Provide the [X, Y] coordinate of the cell's center where the given text is located.  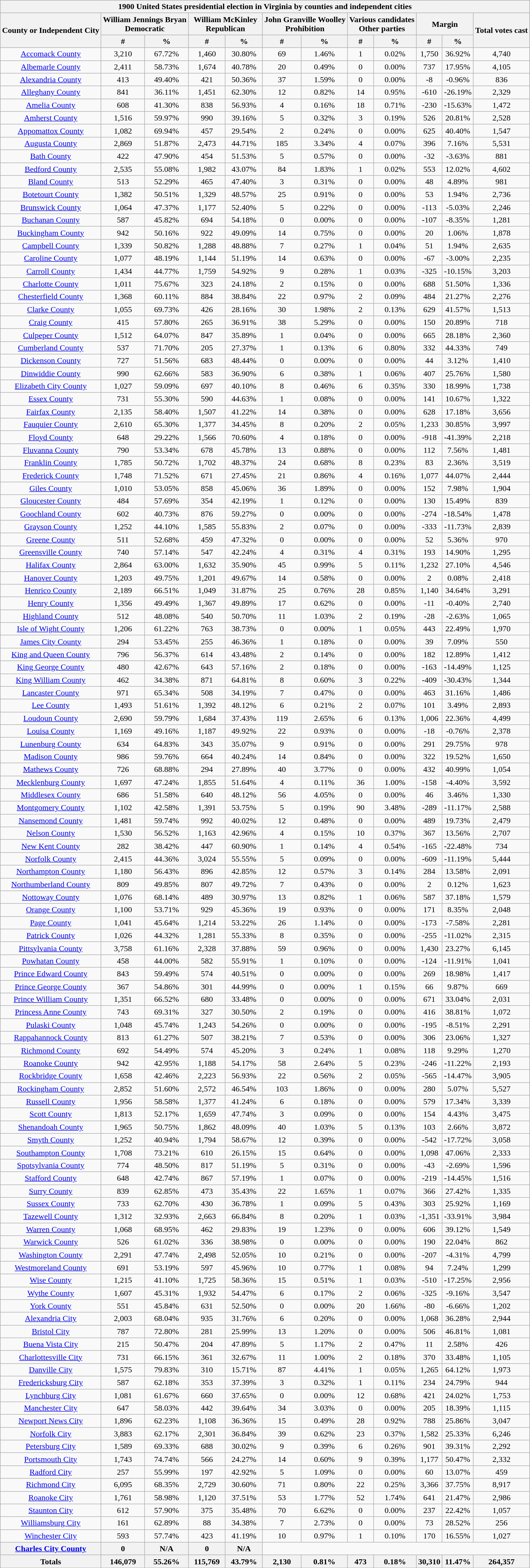
Tazewell County [51, 1217]
255 [207, 642]
35.07% [244, 744]
1,064 [123, 207]
68.95% [166, 1229]
24.02% [458, 1395]
71.70% [166, 348]
James City County [51, 642]
1.74% [395, 1498]
Henrico County [51, 591]
44.33% [458, 348]
44.07% [458, 476]
743 [123, 1012]
Washington County [51, 1255]
547 [207, 552]
Fauquier County [51, 425]
726 [123, 769]
Norfolk County [51, 859]
1,202 [501, 1306]
44.00% [166, 961]
Prince Edward County [51, 974]
Accomack County [51, 54]
443 [429, 629]
0.56% [324, 1076]
35.48% [244, 1510]
366 [429, 1191]
3.77% [324, 769]
45.96% [244, 1268]
42.46% [166, 1076]
68.35% [166, 1485]
1,862 [207, 1127]
Essex County [51, 399]
Buchanan County [51, 220]
37.75% [458, 1485]
7.98% [458, 488]
Margin [445, 24]
38.21% [244, 1038]
1,460 [207, 54]
Powhatan County [51, 961]
171 [429, 910]
65.30% [166, 425]
11.47% [458, 1561]
4.41% [324, 1370]
Rappahannock County [51, 1038]
813 [123, 1038]
871 [207, 680]
1,299 [501, 1268]
50.51% [166, 195]
6.62% [324, 1510]
50.36% [244, 80]
901 [429, 1447]
508 [207, 693]
-8.51% [458, 1025]
512 [123, 616]
Dickenson County [51, 360]
807 [207, 884]
53.34% [166, 450]
54.92% [244, 271]
-43 [429, 1165]
4.43% [458, 1114]
42.95% [166, 1063]
3,758 [123, 948]
68.04% [166, 1319]
Sussex County [51, 1204]
550 [501, 642]
629 [429, 309]
1,065 [501, 616]
150 [429, 322]
1,965 [123, 1127]
3,291 [501, 591]
330 [429, 386]
71 [282, 1485]
1,684 [207, 718]
Floyd County [51, 437]
62.18% [166, 1382]
Lynchburg City [51, 1395]
57.14% [166, 552]
6,246 [501, 1434]
29.54% [244, 131]
2.64% [324, 1063]
1,973 [501, 1370]
57.16% [244, 667]
37.65% [244, 1395]
1,102 [123, 808]
843 [123, 974]
42.19% [244, 501]
2,332 [501, 1459]
1,243 [207, 1025]
336 [207, 1242]
Rockbridge County [51, 1076]
25.86% [458, 1421]
Giles County [51, 488]
1.66% [395, 1306]
62.85% [166, 1191]
63.00% [166, 565]
1,392 [207, 705]
1.59% [324, 80]
3,475 [501, 1114]
Craig County [51, 322]
48.37% [244, 463]
237 [429, 1510]
1,105 [501, 1357]
763 [207, 629]
551 [123, 1306]
73.21% [166, 1153]
50.16% [166, 233]
35.89% [244, 335]
22.42% [458, 1510]
49.72% [244, 884]
-609 [429, 859]
2,839 [501, 527]
94 [429, 1268]
118 [429, 1050]
66.84% [244, 1217]
51.50% [458, 284]
John Granville WoolleyProhibition [305, 24]
1,596 [501, 1165]
47.24% [166, 782]
566 [207, 1459]
1,351 [123, 999]
-219 [429, 1178]
53.19% [166, 1268]
38.73% [244, 629]
25.99% [244, 1331]
740 [123, 552]
69.31% [166, 1012]
-9.16% [458, 1293]
3,203 [501, 271]
3.03% [324, 1408]
0.76% [324, 591]
Hanover County [51, 578]
-510 [429, 1280]
1.20% [324, 1331]
Danville City [51, 1370]
Scott County [51, 1114]
692 [123, 1050]
Henry County [51, 603]
Northampton County [51, 872]
64.83% [166, 744]
Albemarle County [51, 67]
51 [429, 246]
45.20% [244, 1050]
3,592 [501, 782]
1,575 [123, 1370]
-67 [429, 258]
161 [123, 1523]
2,707 [501, 833]
727 [123, 360]
678 [207, 450]
-26.19% [458, 92]
Warren County [51, 1229]
3.48% [395, 808]
0.99% [324, 565]
61.22% [166, 629]
62.30% [244, 92]
1,335 [501, 1191]
21.47% [458, 1498]
0.86% [324, 476]
38.42% [166, 846]
57.80% [166, 322]
45.82% [166, 220]
5,527 [501, 1089]
1,295 [501, 552]
1,180 [123, 872]
1,188 [207, 1063]
1,057 [501, 1510]
5,444 [501, 859]
2,328 [207, 948]
-918 [429, 437]
46 [429, 795]
53.75% [244, 808]
396 [429, 143]
1,659 [207, 1114]
-610 [429, 92]
45.31% [166, 1293]
38 [282, 322]
4.05% [324, 795]
265 [207, 322]
58.98% [166, 1498]
511 [123, 539]
69.94% [166, 131]
Nelson County [51, 833]
2.73% [324, 1523]
3,656 [501, 412]
27.37% [244, 348]
46.81% [458, 1331]
1,513 [501, 309]
15.49% [458, 501]
2,281 [501, 923]
Bedford County [51, 169]
370 [429, 1357]
284 [429, 872]
0.17% [324, 1293]
269 [429, 974]
1,322 [501, 399]
841 [123, 92]
-17.72% [458, 1140]
29.83% [244, 1229]
7.09% [458, 642]
64.07% [166, 335]
4,799 [501, 1255]
59.49% [166, 974]
-542 [429, 1140]
971 [123, 693]
847 [207, 335]
Charles City County [51, 1549]
3,997 [501, 425]
47.06% [458, 1153]
Mecklenburg County [51, 782]
28.18% [458, 335]
1.98% [324, 309]
40.40% [458, 131]
3,210 [123, 54]
17.18% [458, 412]
44 [429, 360]
53.05% [166, 488]
Warwick County [51, 1242]
24.27% [244, 1459]
-409 [429, 680]
640 [207, 795]
5.07% [458, 1089]
718 [501, 322]
1,270 [501, 1050]
56.52% [166, 833]
1,748 [123, 476]
817 [207, 1165]
4,499 [501, 718]
858 [207, 488]
36.28% [458, 1319]
-165 [429, 846]
Richmond County [51, 1050]
25.76% [458, 374]
876 [207, 514]
929 [207, 910]
303 [429, 1204]
Clarke County [51, 309]
416 [429, 1012]
69 [282, 54]
45.64% [166, 923]
55.83% [244, 527]
1,708 [123, 1153]
204 [207, 1344]
2,048 [501, 910]
Orange County [51, 910]
838 [207, 105]
-17.25% [458, 1280]
Stafford County [51, 1178]
-289 [429, 808]
36.92% [458, 54]
30.60% [244, 1485]
1,144 [207, 258]
3.46% [458, 795]
2,498 [207, 1255]
-173 [429, 923]
56 [282, 795]
0.63% [324, 258]
190 [429, 1242]
Fluvanna County [51, 450]
322 [429, 756]
8,917 [501, 1485]
Botetourt County [51, 195]
54.49% [166, 1050]
22.49% [458, 629]
Isle of Wight County [51, 629]
39.12% [458, 1229]
1,076 [123, 897]
1,417 [501, 974]
44.99% [244, 986]
-2.63% [458, 616]
922 [207, 233]
43.48% [244, 654]
51.60% [166, 1089]
28.52% [458, 1523]
0.71% [395, 105]
537 [123, 348]
1,750 [429, 54]
Alleghany County [51, 92]
1,507 [207, 412]
2,276 [501, 297]
1,970 [501, 629]
-3.00% [458, 258]
1,108 [207, 1421]
59.27% [244, 514]
61.16% [166, 948]
41.30% [166, 105]
Winchester City [51, 1536]
Shenandoah County [51, 1127]
1,623 [501, 884]
Middlesex County [51, 795]
6,095 [123, 1485]
Loudoun County [51, 718]
1,330 [501, 795]
809 [123, 884]
48.09% [244, 1127]
Russell County [51, 1101]
1,082 [123, 131]
84 [282, 169]
-11.91% [458, 961]
1,761 [123, 1498]
3,339 [501, 1101]
24.18% [244, 284]
407 [429, 374]
49.92% [244, 731]
51.61% [166, 705]
50.70% [244, 616]
2.66% [458, 1127]
Southampton County [51, 1153]
70.60% [244, 437]
21 [282, 476]
1,214 [207, 923]
Caroline County [51, 258]
22.04% [458, 1242]
Buena Vista City [51, 1344]
52.29% [166, 182]
30 [282, 309]
46.54% [244, 1089]
2,479 [501, 821]
Various candidatesOther parties [382, 24]
-113 [429, 207]
0.26% [395, 1447]
3.49% [458, 705]
49.75% [166, 578]
36.91% [244, 322]
1.65% [324, 1191]
264,357 [501, 1561]
-163 [429, 667]
55.55% [244, 859]
50.75% [166, 1127]
0.25% [395, 1485]
31.87% [244, 591]
442 [207, 1408]
197 [207, 1472]
58.36% [244, 1280]
628 [429, 412]
-230 [429, 105]
944 [501, 1382]
0.53% [324, 1038]
38.81% [458, 1012]
457 [207, 131]
61.27% [166, 1038]
2,235 [501, 258]
154 [429, 1114]
0.81% [324, 1561]
29.22% [166, 437]
44.32% [166, 935]
18.39% [458, 1408]
353 [207, 1382]
Lancaster County [51, 693]
3,366 [429, 1485]
Roanoke City [51, 1498]
257 [123, 1472]
21.27% [458, 297]
2,292 [501, 1447]
1,566 [207, 437]
25.92% [458, 1204]
1,140 [429, 591]
44.77% [166, 271]
34.19% [244, 693]
1,486 [501, 693]
41.24% [244, 1101]
634 [123, 744]
465 [207, 182]
506 [429, 1331]
301 [207, 986]
26.15% [244, 1153]
5.36% [458, 539]
1,233 [429, 425]
48.08% [166, 616]
56.37% [166, 654]
787 [123, 1331]
1.77% [324, 1498]
61.02% [166, 1242]
1,382 [123, 195]
-11 [429, 603]
28.16% [244, 309]
62.17% [166, 1434]
Rockingham County [51, 1089]
2,528 [501, 118]
664 [207, 756]
-18.54% [458, 514]
978 [501, 744]
34 [282, 1408]
2.36% [458, 463]
1,367 [207, 603]
59.97% [166, 118]
39.31% [458, 1447]
58 [282, 1063]
2,690 [123, 718]
-8 [429, 80]
-11.02% [458, 935]
-14.49% [458, 667]
Charlotte County [51, 284]
-5.03% [458, 207]
48.19% [166, 258]
1,738 [501, 386]
18.99% [458, 386]
62.89% [166, 1523]
Wise County [51, 1280]
354 [207, 501]
Chesterfield County [51, 297]
2,378 [501, 731]
49.16% [166, 731]
41.22% [244, 412]
Norfolk City [51, 1434]
1,582 [429, 1434]
614 [207, 654]
343 [207, 744]
415 [123, 322]
30.02% [244, 1447]
582 [207, 961]
2,360 [501, 335]
2,135 [123, 412]
2,610 [123, 425]
36.36% [244, 1421]
867 [207, 1178]
65.34% [166, 693]
660 [207, 1395]
King and Queen County [51, 654]
27.10% [458, 565]
64.81% [244, 680]
59.79% [166, 718]
40.10% [244, 386]
Greene County [51, 539]
62.23% [166, 1421]
152 [429, 488]
680 [207, 999]
55.33% [244, 935]
20.81% [458, 118]
7.24% [458, 1268]
13.07% [458, 1472]
Amelia County [51, 105]
24 [282, 463]
47.89% [244, 1344]
Totals [51, 1561]
3.12% [458, 360]
55.26% [166, 1561]
Franklin County [51, 463]
0.77% [324, 1268]
602 [123, 514]
49.85% [166, 884]
291 [429, 744]
60.90% [244, 846]
896 [207, 872]
70 [282, 1510]
2,588 [501, 808]
3,905 [501, 1076]
2,956 [501, 1280]
Cumberland County [51, 348]
1,336 [501, 284]
935 [207, 1319]
0.46% [324, 386]
4,740 [501, 54]
49.09% [244, 233]
1,339 [123, 246]
William Jennings BryanDemocratic [145, 24]
52.17% [166, 1114]
Madison County [51, 756]
58.40% [166, 412]
Lee County [51, 705]
-333 [429, 527]
4,602 [501, 169]
3.34% [324, 143]
27.89% [244, 769]
42.92% [244, 1472]
788 [429, 1421]
3,047 [501, 1421]
37.39% [244, 1382]
58.58% [166, 1101]
686 [123, 795]
Smyth County [51, 1140]
306 [429, 1038]
281 [207, 1331]
641 [429, 1498]
234 [429, 1382]
790 [123, 450]
45.06% [244, 488]
57.74% [166, 1536]
54.18% [244, 220]
36.84% [244, 1434]
Fredericksburg City [51, 1382]
1,932 [207, 1293]
2,572 [207, 1089]
2,444 [501, 476]
2.58% [458, 1344]
119 [282, 718]
0.92% [395, 1421]
Carroll County [51, 271]
8.35% [458, 910]
Newport News City [51, 1421]
Goochland County [51, 514]
Spotsylvania County [51, 1165]
-41.39% [458, 437]
2,315 [501, 935]
68.88% [166, 769]
4.89% [458, 182]
1,206 [123, 629]
Elizabeth City County [51, 386]
5,531 [501, 143]
836 [501, 80]
669 [501, 986]
1.89% [324, 488]
35.43% [244, 1191]
423 [207, 1536]
69.73% [166, 309]
1.14% [324, 923]
-14.47% [458, 1076]
2,869 [123, 143]
1,589 [123, 1447]
12.02% [458, 169]
1,896 [123, 1421]
Northumberland County [51, 884]
1,549 [501, 1229]
1,115 [501, 1408]
-11.17% [458, 808]
-207 [429, 1255]
0.51% [324, 1280]
1,607 [123, 1293]
1900 United States presidential election in Virginia by counties and independent cities [265, 7]
256 [501, 1523]
40.78% [244, 67]
590 [207, 399]
37.18% [458, 897]
Alexandria City [51, 1319]
-22.48% [458, 846]
413 [123, 80]
3,058 [501, 1140]
Campbell County [51, 246]
1,547 [501, 131]
87 [282, 1370]
-4.31% [458, 1255]
William McKinleyRepublican [225, 24]
-18 [429, 731]
1,493 [123, 705]
19.52% [458, 756]
-8.35% [458, 220]
1,697 [123, 782]
1,530 [123, 833]
Prince William County [51, 999]
Louisa County [51, 731]
Portsmouth City [51, 1459]
0.88% [324, 450]
282 [123, 846]
631 [207, 1306]
59.74% [166, 821]
55.08% [166, 169]
1,794 [207, 1140]
Buckingham County [51, 233]
13.58% [458, 872]
46.36% [244, 642]
862 [501, 1242]
0.54% [395, 846]
56.43% [166, 872]
50.82% [166, 246]
48 [429, 182]
Patrick County [51, 935]
1.46% [324, 54]
1,982 [207, 169]
52.68% [166, 539]
1,410 [501, 360]
53.22% [244, 923]
1,054 [501, 769]
2,415 [123, 859]
37.43% [244, 718]
2,852 [123, 1089]
9.87% [458, 986]
1,702 [207, 463]
23 [361, 1434]
43.79% [244, 1561]
2,246 [501, 207]
18 [361, 105]
Roanoke County [51, 1063]
Richmond City [51, 1485]
0.28% [324, 271]
Pulaski County [51, 1025]
-32 [429, 156]
981 [501, 182]
1,187 [207, 731]
1,288 [207, 246]
Brunswick County [51, 207]
Bland County [51, 182]
30.97% [244, 897]
1,878 [501, 233]
73 [429, 1523]
9.29% [458, 1050]
48.44% [244, 360]
112 [429, 450]
1,430 [429, 948]
83 [429, 463]
36.78% [244, 1204]
1,048 [123, 1025]
2,130 [282, 1561]
430 [207, 1204]
193 [429, 552]
1,753 [501, 1395]
3,872 [501, 1127]
40.02% [244, 821]
Williamsburg City [51, 1523]
1.23% [324, 1229]
-6.66% [458, 1306]
1,072 [501, 1012]
25.33% [458, 1434]
53.71% [166, 910]
612 [123, 1510]
54.17% [244, 1063]
683 [207, 360]
7.56% [458, 450]
1,120 [207, 1498]
2,736 [501, 195]
55.91% [244, 961]
64.12% [458, 1370]
51.87% [166, 143]
Halifax County [51, 565]
2,003 [123, 1319]
13.56% [458, 833]
2,329 [501, 92]
606 [429, 1229]
-1,351 [429, 1217]
458 [123, 961]
27.42% [458, 1191]
51.64% [244, 782]
Montgomery County [51, 808]
1,163 [207, 833]
-255 [429, 935]
-11.19% [458, 859]
48.57% [244, 195]
2,663 [207, 1217]
69.33% [166, 1447]
697 [207, 386]
Pittsylvania County [51, 948]
Alexandria County [51, 80]
1,203 [123, 578]
Page County [51, 923]
2,218 [501, 437]
66.15% [166, 1357]
553 [429, 169]
986 [123, 756]
42.58% [166, 808]
51.58% [166, 795]
37.51% [244, 1498]
447 [207, 846]
26 [282, 923]
1,312 [123, 1217]
20.89% [458, 322]
1,049 [207, 591]
647 [123, 1408]
Staunton City [51, 1510]
Nottoway County [51, 897]
40.24% [244, 756]
30.50% [244, 1012]
332 [429, 348]
30.80% [244, 54]
59.09% [166, 386]
16.55% [458, 1536]
34.45% [244, 425]
1,327 [501, 1038]
42.67% [166, 667]
68.14% [166, 897]
49.89% [244, 603]
1,010 [123, 488]
2,411 [123, 67]
38.98% [244, 1242]
45.78% [244, 450]
Appomattox County [51, 131]
513 [123, 182]
-10.15% [458, 271]
2.65% [324, 718]
30,310 [429, 1561]
72.80% [166, 1331]
-33.91% [458, 1217]
31.16% [458, 693]
1,391 [207, 808]
0.84% [324, 756]
53.45% [166, 642]
Radford City [51, 1472]
York County [51, 1306]
31.76% [244, 1319]
593 [123, 1536]
52.05% [244, 1255]
1,585 [207, 527]
62.66% [166, 374]
3,547 [501, 1293]
Petersburg City [51, 1447]
610 [207, 1153]
625 [429, 131]
733 [123, 1204]
2,091 [501, 872]
King William County [51, 680]
463 [429, 693]
-274 [429, 514]
10.67% [458, 399]
1,098 [429, 1153]
480 [123, 667]
Greensville County [51, 552]
24.79% [458, 1382]
30.85% [458, 425]
665 [429, 335]
1,813 [123, 1114]
15.71% [244, 1370]
42.74% [166, 1178]
1,579 [501, 897]
44.36% [166, 859]
1,632 [207, 565]
4,105 [501, 67]
2,301 [207, 1434]
507 [207, 1038]
215 [123, 1344]
47.37% [166, 207]
19.73% [458, 821]
79.83% [166, 1370]
0.64% [324, 1153]
-0.40% [458, 603]
36.11% [166, 92]
1,956 [123, 1101]
2,893 [501, 705]
774 [123, 1165]
1,201 [207, 578]
7.16% [458, 143]
90 [361, 808]
Wythe County [51, 1293]
1,472 [501, 105]
2,864 [123, 565]
Gloucester County [51, 501]
749 [501, 348]
694 [207, 220]
2,333 [501, 1153]
36.90% [244, 374]
0.58% [324, 578]
39.16% [244, 118]
4,546 [501, 565]
0.27% [324, 246]
1,674 [207, 67]
47.90% [166, 156]
0.96% [324, 948]
-124 [429, 961]
54.47% [244, 1293]
Charlottesville City [51, 1357]
1,451 [207, 92]
17.95% [458, 67]
42.85% [244, 872]
970 [501, 539]
Culpeper County [51, 335]
1,785 [123, 463]
146,079 [123, 1561]
-565 [429, 1076]
0.75% [324, 233]
-246 [429, 1063]
Lunenburg County [51, 744]
40.51% [244, 974]
643 [207, 667]
884 [207, 297]
-11.73% [458, 527]
1,100 [123, 910]
49.40% [166, 80]
361 [207, 1357]
-80 [429, 1306]
1,580 [501, 374]
Total votes cast [501, 30]
1.06% [458, 233]
691 [123, 1268]
454 [207, 156]
6,145 [501, 948]
Surry County [51, 1191]
2,944 [501, 1319]
Princess Anne County [51, 1012]
59.76% [166, 756]
Westmoreland County [51, 1268]
1,725 [207, 1280]
310 [207, 1370]
38.84% [244, 297]
23.27% [458, 948]
Nansemond County [51, 821]
61.67% [166, 1395]
170 [429, 1536]
115,769 [207, 1561]
60 [429, 1472]
Grayson County [51, 527]
74.74% [166, 1459]
29.75% [458, 744]
12.89% [458, 654]
54.26% [244, 1025]
2,031 [501, 999]
796 [123, 654]
42.24% [244, 552]
1,055 [123, 309]
432 [429, 769]
22.36% [458, 718]
375 [207, 1510]
-158 [429, 782]
2,635 [501, 246]
60.11% [166, 297]
3,519 [501, 463]
66.52% [166, 999]
44.71% [244, 143]
-3.63% [458, 156]
-30.43% [458, 680]
52.40% [244, 207]
44.10% [166, 527]
1.17% [324, 1344]
597 [207, 1268]
2,189 [123, 591]
992 [207, 821]
Mathews County [51, 769]
1,368 [123, 297]
327 [207, 1012]
185 [282, 143]
45.36% [244, 910]
3,024 [207, 859]
17.34% [458, 1101]
59 [282, 948]
-15.63% [458, 105]
Dinwiddie County [51, 374]
51.56% [166, 360]
58.73% [166, 67]
27.45% [244, 476]
-2.69% [458, 1165]
-7.58% [458, 923]
52.50% [244, 1306]
45.84% [166, 1306]
Bath County [51, 156]
County or Independent City [51, 30]
37 [282, 80]
2,740 [501, 603]
41.10% [166, 1280]
Amherst County [51, 118]
280 [429, 1089]
32.67% [244, 1357]
62.70% [166, 1204]
40.94% [166, 1140]
40.73% [166, 514]
141 [429, 399]
49.67% [244, 578]
43.07% [244, 169]
2,473 [207, 143]
75.67% [166, 284]
1,232 [429, 565]
17 [282, 603]
32.93% [166, 1217]
King George County [51, 667]
37.88% [244, 948]
-0.96% [458, 80]
50.72% [166, 463]
47.32% [244, 539]
1,658 [123, 1076]
2,193 [501, 1063]
0.48% [324, 821]
34.64% [458, 591]
1,215 [123, 1280]
57.19% [244, 1178]
88 [207, 1523]
66 [429, 986]
47.40% [244, 182]
45.74% [166, 1025]
1,743 [123, 1459]
540 [207, 616]
-195 [429, 1025]
41.19% [244, 1536]
1,904 [501, 488]
1,026 [123, 935]
44.63% [244, 399]
55.99% [166, 1472]
67.72% [166, 54]
0.95% [395, 92]
39.64% [244, 1408]
1,125 [501, 667]
2,535 [123, 169]
734 [501, 846]
-107 [429, 220]
48.50% [166, 1165]
Highland County [51, 616]
737 [429, 67]
3,984 [501, 1217]
41.57% [458, 309]
1,650 [501, 756]
1,344 [501, 680]
57.90% [166, 1510]
5.29% [324, 322]
1,329 [207, 195]
1,265 [429, 1370]
422 [123, 156]
Manchester City [51, 1408]
Bristol City [51, 1331]
-4.40% [458, 782]
3,883 [123, 1434]
Augusta County [51, 143]
18.98% [458, 974]
1,759 [207, 271]
1,855 [207, 782]
Frederick County [51, 476]
583 [207, 374]
-11.22% [458, 1063]
40.99% [458, 769]
51.53% [244, 156]
Prince George County [51, 986]
130 [429, 501]
182 [429, 654]
New Kent County [51, 846]
2,223 [207, 1076]
42.96% [244, 833]
2,986 [501, 1498]
Fairfax County [51, 412]
-0.76% [458, 731]
2,418 [501, 578]
0.85% [395, 591]
323 [207, 284]
71.52% [166, 476]
23.06% [458, 1038]
48.88% [244, 246]
1,512 [123, 335]
66.51% [166, 591]
579 [429, 1101]
14.90% [458, 552]
49.49% [166, 603]
58.67% [244, 1140]
45 [282, 565]
1,011 [123, 284]
2,729 [207, 1485]
33.04% [458, 999]
1,412 [501, 654]
1.86% [324, 1089]
58.03% [166, 1408]
1,006 [429, 718]
1,434 [123, 271]
608 [123, 105]
881 [501, 156]
-28 [429, 616]
57.69% [166, 501]
55.30% [166, 399]
1.83% [324, 169]
-14.45% [458, 1178]
1,478 [501, 514]
35.90% [244, 565]
1.09% [324, 1472]
1,356 [123, 603]
54.86% [166, 986]
101 [429, 705]
